Identify which cell holds the provided text, then report its (x, y) central coordinate. 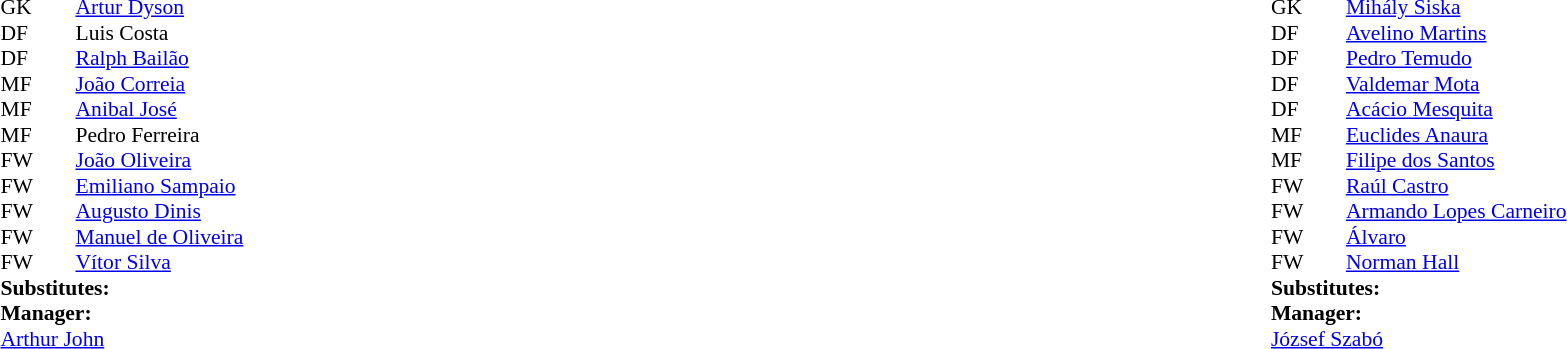
Augusto Dinis (160, 211)
Filipe dos Santos (1456, 161)
Armando Lopes Carneiro (1456, 211)
Manuel de Oliveira (160, 237)
Euclides Anaura (1456, 135)
Anibal José (160, 109)
Emiliano Sampaio (160, 186)
Luis Costa (160, 33)
Avelino Martins (1456, 33)
Acácio Mesquita (1456, 109)
Pedro Ferreira (160, 135)
João Oliveira (160, 161)
Norman Hall (1456, 263)
João Correia (160, 84)
Raúl Castro (1456, 186)
Vítor Silva (160, 263)
Ralph Bailão (160, 59)
Valdemar Mota (1456, 84)
Pedro Temudo (1456, 59)
Álvaro (1456, 237)
